Identify which cell holds the provided text, then report its (x, y) central coordinate. 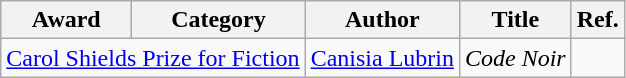
Author (382, 20)
Ref. (598, 20)
Carol Shields Prize for Fiction (153, 58)
Code Noir (515, 58)
Title (515, 20)
Canisia Lubrin (382, 58)
Award (66, 20)
Category (218, 20)
